Output the (x, y) coordinate of the center of the cell containing the given text.  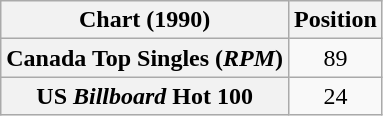
Position (336, 20)
24 (336, 96)
Canada Top Singles (RPM) (145, 58)
Chart (1990) (145, 20)
US Billboard Hot 100 (145, 96)
89 (336, 58)
